Determine the [x, y] coordinate at the center of the cell enclosing the given text.  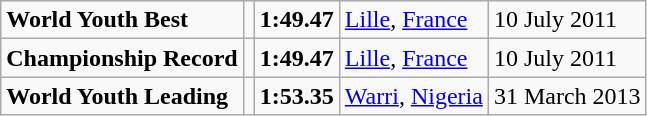
1:53.35 [296, 96]
31 March 2013 [567, 96]
Championship Record [122, 58]
World Youth Leading [122, 96]
Warri, Nigeria [414, 96]
World Youth Best [122, 20]
